Search for the cell housing the specified text and yield its (x, y) center coordinate. 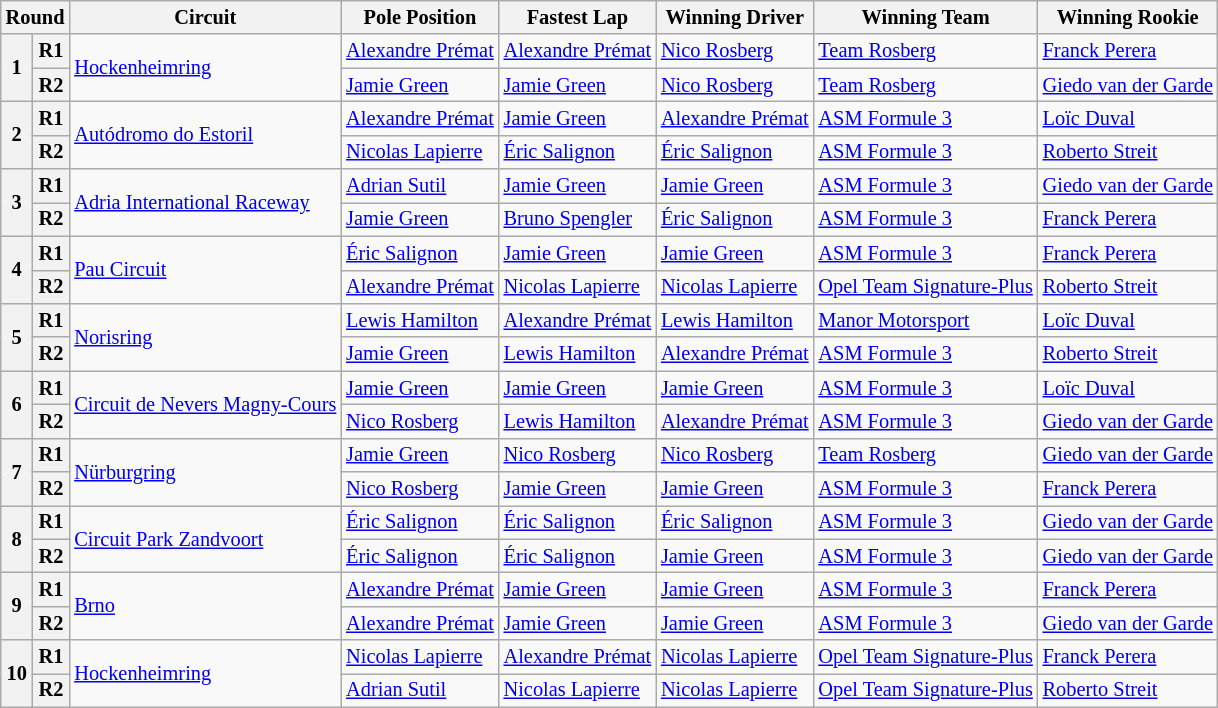
Circuit Park Zandvoort (205, 538)
2 (17, 134)
Winning Rookie (1128, 17)
Autódromo do Estoril (205, 134)
Circuit (205, 17)
Norisring (205, 336)
Pole Position (420, 17)
Fastest Lap (578, 17)
Brno (205, 606)
9 (17, 606)
Manor Motorsport (925, 320)
10 (17, 674)
1 (17, 68)
6 (17, 404)
Round (36, 17)
Nürburgring (205, 472)
Bruno Spengler (578, 219)
Winning Team (925, 17)
5 (17, 336)
8 (17, 538)
4 (17, 270)
7 (17, 472)
Pau Circuit (205, 270)
Winning Driver (734, 17)
Circuit de Nevers Magny-Cours (205, 404)
Adria International Raceway (205, 202)
3 (17, 202)
